Search for the cell housing the specified text and yield its [X, Y] center coordinate. 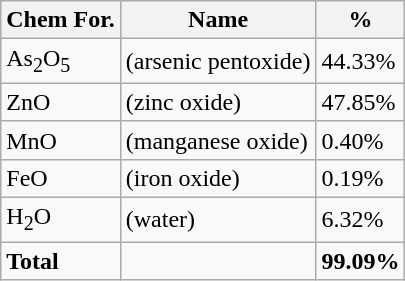
Chem For. [61, 20]
ZnO [61, 102]
6.32% [360, 219]
MnO [61, 140]
Total [61, 261]
(zinc oxide) [218, 102]
(manganese oxide) [218, 140]
99.09% [360, 261]
FeO [61, 178]
(arsenic pentoxide) [218, 61]
(iron oxide) [218, 178]
As2O5 [61, 61]
47.85% [360, 102]
% [360, 20]
0.19% [360, 178]
H2O [61, 219]
44.33% [360, 61]
Name [218, 20]
(water) [218, 219]
0.40% [360, 140]
